Return the (X, Y) coordinate for the center point of the cell that contains the specified text.  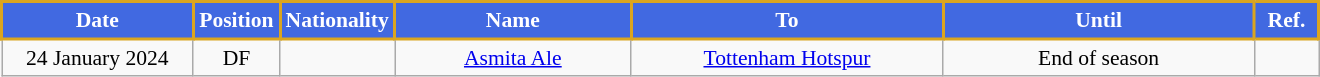
Asmita Ale (514, 57)
Date (98, 20)
Tottenham Hotspur (787, 57)
Position (236, 20)
Nationality (338, 20)
Name (514, 20)
Until (1099, 20)
End of season (1099, 57)
To (787, 20)
DF (236, 57)
Ref. (1286, 20)
24 January 2024 (98, 57)
